From the cell containing the given text, extract its center point as [X, Y] coordinate. 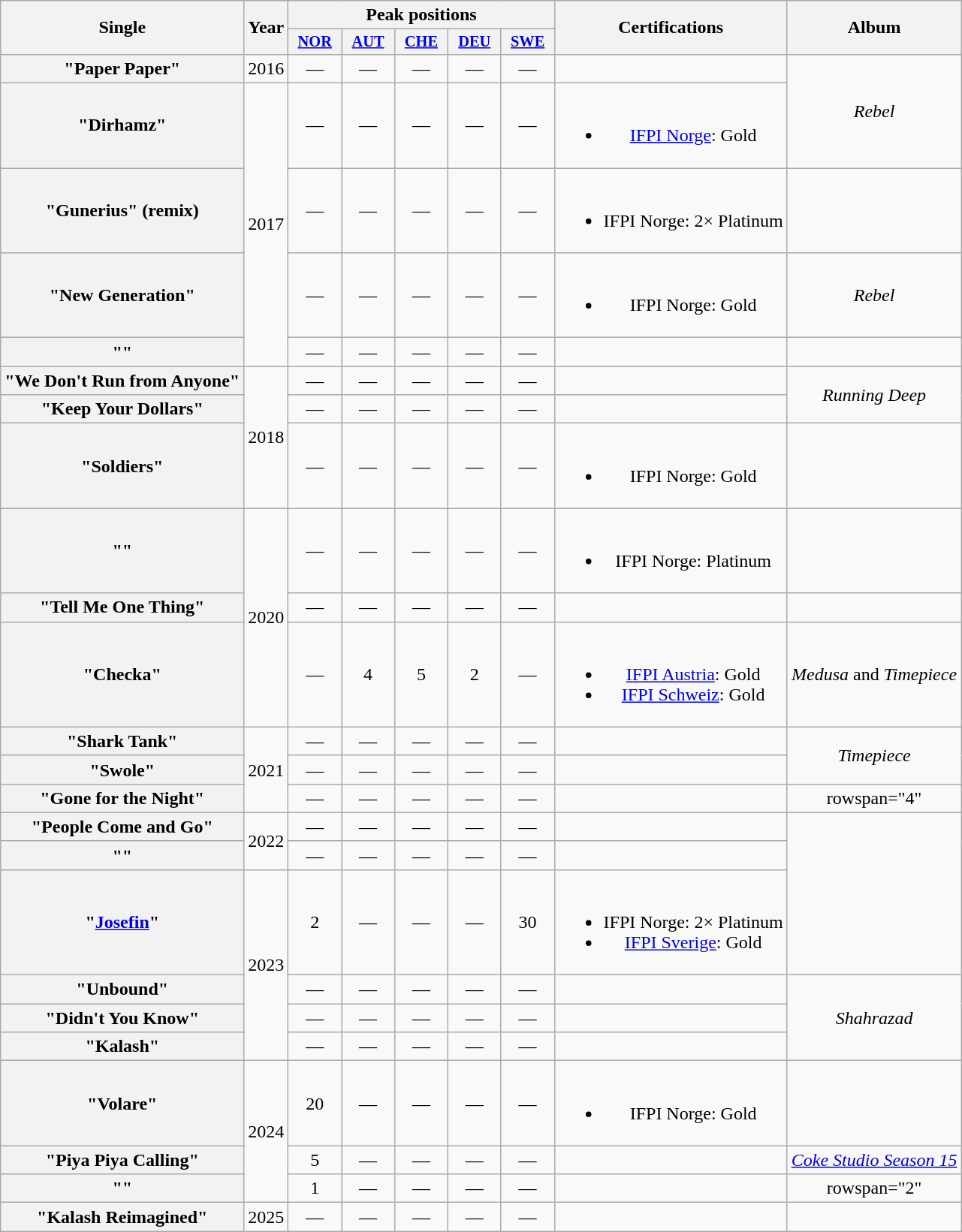
2022 [266, 841]
"Swole" [122, 770]
"Shark Tank" [122, 741]
1 [315, 1188]
IFPI Austria: GoldIFPI Schweiz: Gold [671, 674]
Running Deep [874, 395]
"Keep Your Dollars" [122, 409]
Year [266, 28]
IFPI Norge: 2× Platinum [671, 210]
4 [368, 674]
"Kalash Reimagined" [122, 1217]
Coke Studio Season 15 [874, 1160]
2020 [266, 617]
2023 [266, 965]
"People Come and Go" [122, 827]
"We Don't Run from Anyone" [122, 381]
rowspan="2" [874, 1188]
Single [122, 28]
"Checka" [122, 674]
DEU [475, 42]
Timepiece [874, 755]
IFPI Norge: 2× PlatinumIFPI Sverige: Gold [671, 922]
2018 [266, 437]
Shahrazad [874, 1018]
Peak positions [421, 15]
"Unbound" [122, 990]
CHE [421, 42]
2017 [266, 225]
2016 [266, 68]
"Gone for the Night" [122, 798]
AUT [368, 42]
"Volare" [122, 1104]
30 [527, 922]
Certifications [671, 28]
"Didn't You Know" [122, 1018]
NOR [315, 42]
20 [315, 1104]
SWE [527, 42]
rowspan="4" [874, 798]
"Josefin" [122, 922]
2021 [266, 770]
"New Generation" [122, 296]
Medusa and Timepiece [874, 674]
"Dirhamz" [122, 126]
2025 [266, 1217]
IFPI Norge: Platinum [671, 551]
"Kalash" [122, 1047]
2024 [266, 1132]
"Paper Paper" [122, 68]
"Soldiers" [122, 465]
"Piya Piya Calling" [122, 1160]
"Gunerius" (remix) [122, 210]
Album [874, 28]
"Tell Me One Thing" [122, 607]
